For the text-containing cell, return its midpoint in (X, Y) coordinate format. 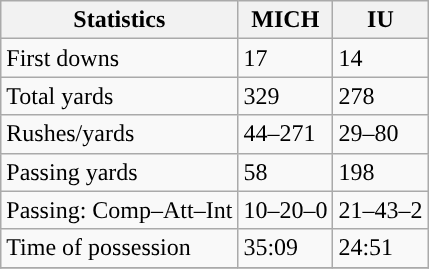
329 (286, 96)
29–80 (380, 134)
Rushes/yards (120, 134)
35:09 (286, 248)
Total yards (120, 96)
14 (380, 58)
198 (380, 172)
58 (286, 172)
Passing: Comp–Att–Int (120, 210)
Passing yards (120, 172)
24:51 (380, 248)
17 (286, 58)
MICH (286, 20)
Statistics (120, 20)
First downs (120, 58)
21–43–2 (380, 210)
44–271 (286, 134)
278 (380, 96)
10–20–0 (286, 210)
Time of possession (120, 248)
IU (380, 20)
